Return the (X, Y) coordinate for the center point of the cell that contains the specified text.  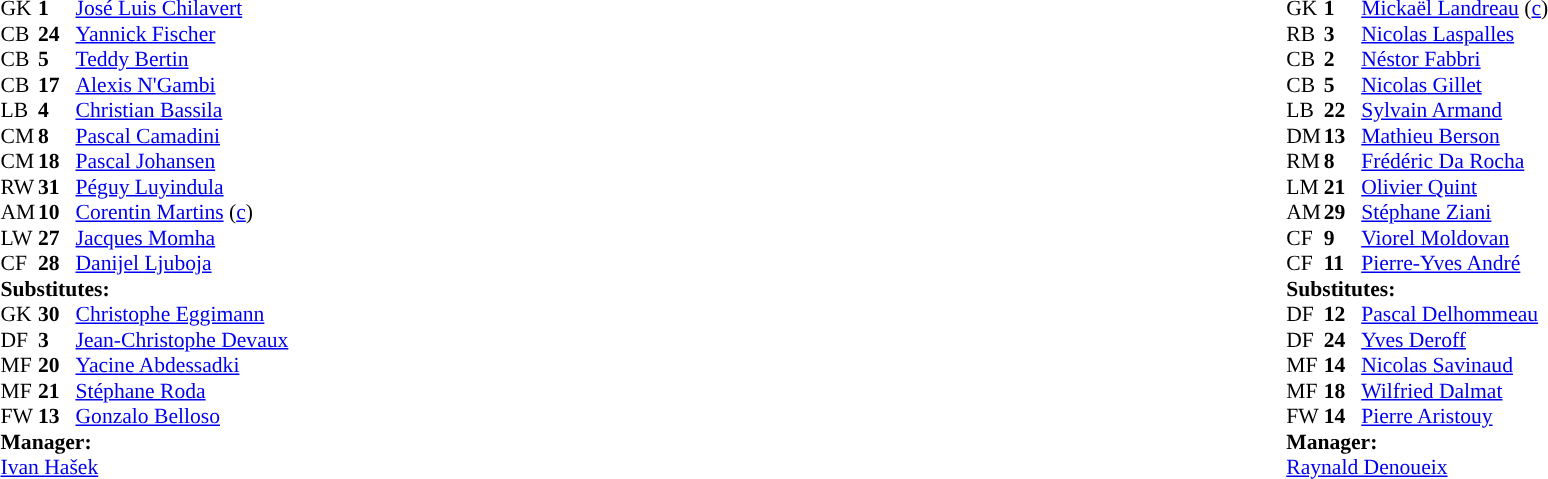
28 (57, 263)
Néstor Fabbri (1454, 59)
22 (1343, 111)
Jean-Christophe Devaux (182, 340)
Jacques Momha (182, 238)
Teddy Bertin (182, 59)
Pascal Johansen (182, 161)
20 (57, 365)
Sylvain Armand (1454, 111)
2 (1343, 59)
Pascal Camadini (182, 136)
RM (1305, 161)
Gonzalo Belloso (182, 417)
12 (1343, 315)
LW (19, 238)
Frédéric Da Rocha (1454, 161)
Yannick Fischer (182, 34)
Alexis N'Gambi (182, 85)
4 (57, 111)
Stéphane Ziani (1454, 213)
Mathieu Berson (1454, 136)
30 (57, 315)
27 (57, 238)
Christian Bassila (182, 111)
LM (1305, 187)
Nicolas Laspalles (1454, 34)
Péguy Luyindula (182, 187)
31 (57, 187)
GK (19, 315)
Nicolas Savinaud (1454, 365)
9 (1343, 238)
RW (19, 187)
Yacine Abdessadki (182, 365)
Danijel Ljuboja (182, 263)
RB (1305, 34)
Nicolas Gillet (1454, 85)
17 (57, 85)
Corentin Martins (c) (182, 213)
Viorel Moldovan (1454, 238)
DM (1305, 136)
11 (1343, 263)
Christophe Eggimann (182, 315)
29 (1343, 213)
Wilfried Dalmat (1454, 391)
Yves Deroff (1454, 340)
Pierre Aristouy (1454, 417)
Olivier Quint (1454, 187)
10 (57, 213)
Stéphane Roda (182, 391)
Pierre-Yves André (1454, 263)
Pascal Delhommeau (1454, 315)
